Determine the [X, Y] coordinate at the center of the cell enclosing the given text.  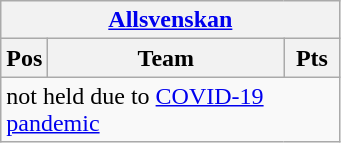
Team [166, 58]
Pts [312, 58]
not held due to COVID-19 pandemic [170, 110]
Pos [24, 58]
Allsvenskan [170, 20]
